Identify which cell holds the provided text, then report its [X, Y] central coordinate. 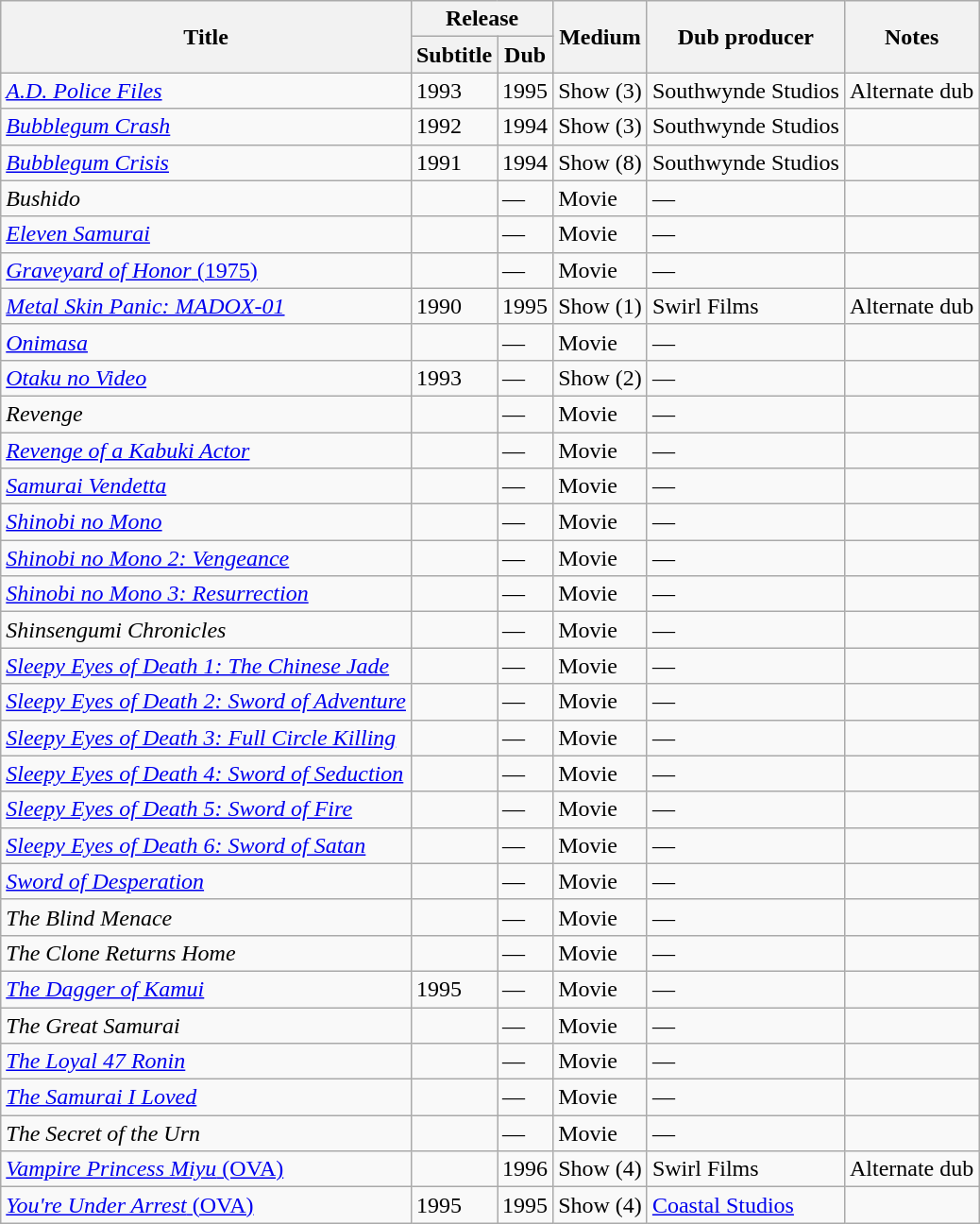
Sleepy Eyes of Death 6: Sword of Satan [206, 845]
Vampire Princess Miyu (OVA) [206, 1169]
Revenge [206, 414]
Show (2) [600, 378]
Sleepy Eyes of Death 5: Sword of Fire [206, 809]
Shinobi no Mono 2: Vengeance [206, 558]
The Great Samurai [206, 1025]
1991 [453, 162]
Shinobi no Mono [206, 522]
A.D. Police Files [206, 91]
The Blind Menace [206, 917]
Eleven Samurai [206, 234]
Release [482, 19]
Dub [525, 55]
Medium [600, 37]
Otaku no Video [206, 378]
Bubblegum Crisis [206, 162]
Sleepy Eyes of Death 1: The Chinese Jade [206, 666]
Notes [911, 37]
Shinobi no Mono 3: Resurrection [206, 594]
The Clone Returns Home [206, 953]
Sleepy Eyes of Death 2: Sword of Adventure [206, 702]
Onimasa [206, 342]
The Loyal 47 Ronin [206, 1062]
Sleepy Eyes of Death 4: Sword of Seduction [206, 773]
Show (1) [600, 306]
Bubblegum Crash [206, 127]
You're Under Arrest (OVA) [206, 1205]
1990 [453, 306]
Revenge of a Kabuki Actor [206, 450]
Coastal Studios [746, 1205]
The Dagger of Kamui [206, 989]
The Secret of the Urn [206, 1133]
Graveyard of Honor (1975) [206, 270]
Dub producer [746, 37]
Shinsengumi Chronicles [206, 630]
Sword of Desperation [206, 881]
Subtitle [453, 55]
Metal Skin Panic: MADOX-01 [206, 306]
The Samurai I Loved [206, 1097]
Title [206, 37]
1996 [525, 1169]
1992 [453, 127]
Show (8) [600, 162]
Bushido [206, 198]
Sleepy Eyes of Death 3: Full Circle Killing [206, 738]
Samurai Vendetta [206, 486]
